Search for the cell housing the specified text and yield its (X, Y) center coordinate. 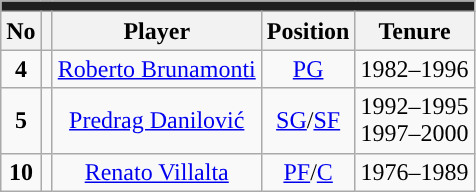
5 (21, 120)
Player (156, 31)
4 (21, 69)
Roberto Brunamonti (156, 69)
Renato Villalta (156, 172)
10 (21, 172)
PF/C (308, 172)
No (21, 31)
1976–1989 (414, 172)
Predrag Danilović (156, 120)
PG (308, 69)
1992–19951997–2000 (414, 120)
Tenure (414, 31)
Position (308, 31)
1982–1996 (414, 69)
SG/SF (308, 120)
